For the text-containing cell, return its midpoint in (x, y) coordinate format. 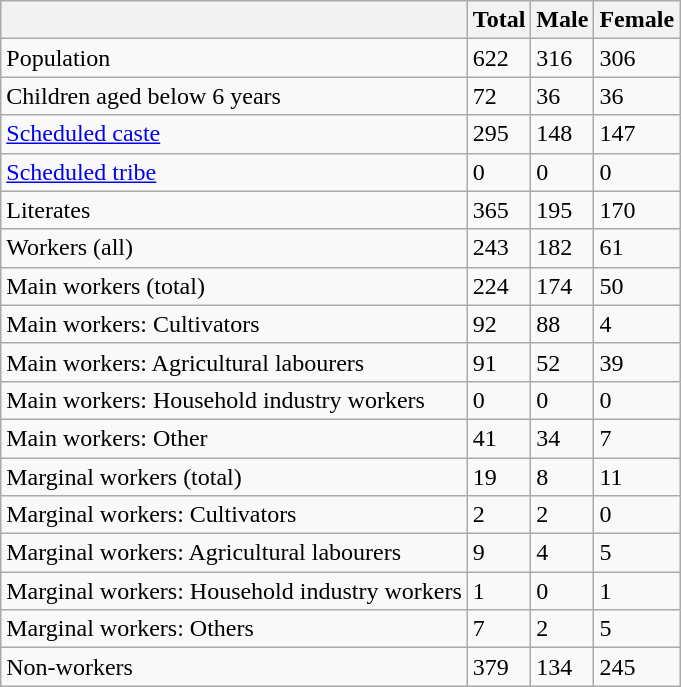
316 (562, 58)
Marginal workers: Cultivators (234, 515)
Literates (234, 210)
52 (562, 362)
41 (499, 438)
Female (637, 20)
Marginal workers: Household industry workers (234, 591)
182 (562, 248)
622 (499, 58)
Scheduled caste (234, 134)
Marginal workers: Others (234, 629)
134 (562, 667)
Main workers: Household industry workers (234, 400)
Total (499, 20)
Main workers: Other (234, 438)
91 (499, 362)
92 (499, 324)
8 (562, 477)
174 (562, 286)
88 (562, 324)
365 (499, 210)
50 (637, 286)
34 (562, 438)
295 (499, 134)
Main workers (total) (234, 286)
61 (637, 248)
11 (637, 477)
224 (499, 286)
Scheduled tribe (234, 172)
306 (637, 58)
9 (499, 553)
Workers (all) (234, 248)
39 (637, 362)
Male (562, 20)
243 (499, 248)
Marginal workers: Agricultural labourers (234, 553)
195 (562, 210)
72 (499, 96)
Main workers: Agricultural labourers (234, 362)
245 (637, 667)
Non-workers (234, 667)
148 (562, 134)
Children aged below 6 years (234, 96)
147 (637, 134)
19 (499, 477)
379 (499, 667)
Marginal workers (total) (234, 477)
170 (637, 210)
Population (234, 58)
Main workers: Cultivators (234, 324)
